Determine the (x, y) coordinate at the center of the cell enclosing the given text.  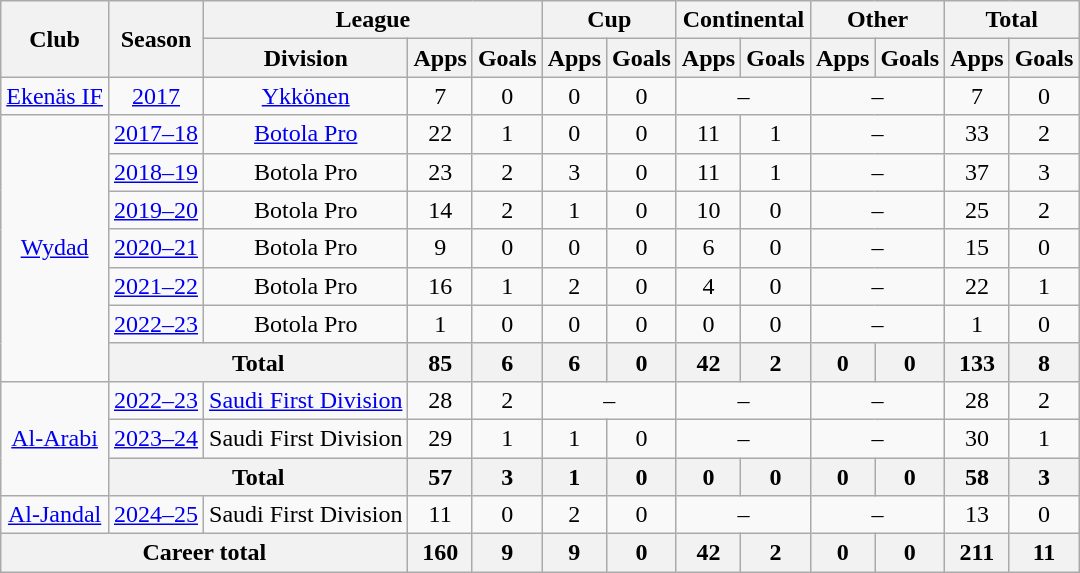
2024–25 (156, 515)
58 (977, 477)
2023–24 (156, 438)
10 (708, 210)
85 (440, 362)
2017–18 (156, 134)
Career total (204, 553)
2019–20 (156, 210)
211 (977, 553)
25 (977, 210)
14 (440, 210)
15 (977, 248)
8 (1044, 362)
Continental (743, 20)
Club (55, 39)
2018–19 (156, 172)
Ekenäs IF (55, 96)
Al-Jandal (55, 515)
13 (977, 515)
Division (306, 58)
League (374, 20)
Al-Arabi (55, 438)
2021–22 (156, 286)
Ykkönen (306, 96)
Other (877, 20)
Cup (609, 20)
160 (440, 553)
29 (440, 438)
16 (440, 286)
23 (440, 172)
30 (977, 438)
33 (977, 134)
4 (708, 286)
57 (440, 477)
Wydad (55, 248)
2017 (156, 96)
2020–21 (156, 248)
133 (977, 362)
Season (156, 39)
37 (977, 172)
